Search for the cell housing the specified text and yield its [X, Y] center coordinate. 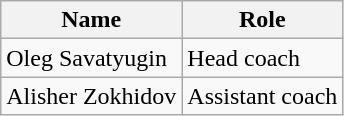
Name [92, 20]
Oleg Savatyugin [92, 58]
Alisher Zokhidov [92, 96]
Role [262, 20]
Head coach [262, 58]
Assistant coach [262, 96]
